Return the (x, y) coordinate for the center point of the cell that contains the specified text.  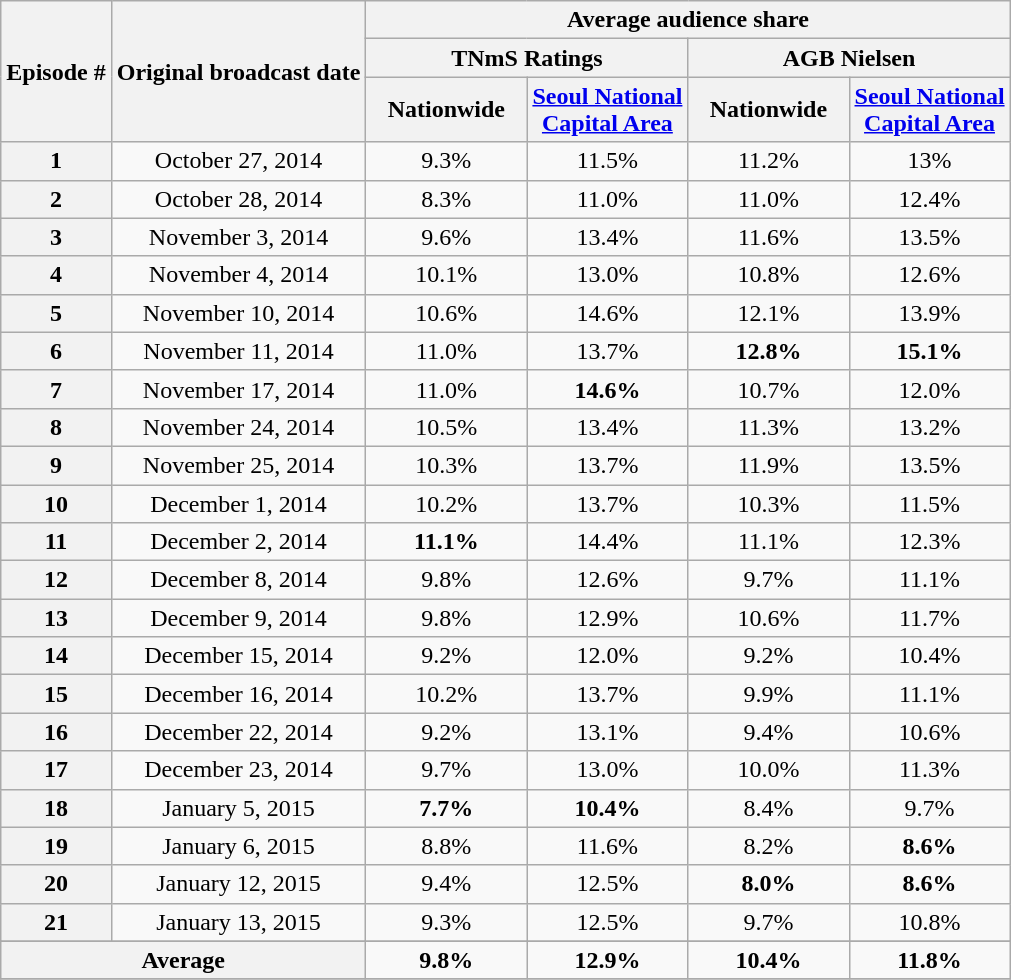
December 8, 2014 (238, 580)
7.7% (446, 808)
1 (56, 161)
8 (56, 427)
December 16, 2014 (238, 694)
8.4% (768, 808)
19 (56, 846)
9.6% (446, 237)
13.2% (930, 427)
10.5% (446, 427)
11.9% (768, 465)
13.1% (608, 732)
11.7% (930, 618)
November 4, 2014 (238, 275)
November 17, 2014 (238, 389)
Average (184, 960)
November 11, 2014 (238, 351)
November 3, 2014 (238, 237)
January 13, 2015 (238, 922)
8.0% (768, 884)
15 (56, 694)
Episode # (56, 72)
11 (56, 542)
10 (56, 503)
12.4% (930, 199)
January 12, 2015 (238, 884)
3 (56, 237)
11.8% (930, 960)
December 2, 2014 (238, 542)
14 (56, 656)
Average audience share (688, 20)
7 (56, 389)
November 25, 2014 (238, 465)
12.3% (930, 542)
4 (56, 275)
November 10, 2014 (238, 313)
October 28, 2014 (238, 199)
October 27, 2014 (238, 161)
15.1% (930, 351)
10.0% (768, 770)
9.9% (768, 694)
20 (56, 884)
21 (56, 922)
Original broadcast date (238, 72)
November 24, 2014 (238, 427)
8.2% (768, 846)
8.8% (446, 846)
14.4% (608, 542)
18 (56, 808)
12.1% (768, 313)
TNmS Ratings (527, 58)
12 (56, 580)
13.9% (930, 313)
AGB Nielsen (849, 58)
10.1% (446, 275)
13 (56, 618)
December 22, 2014 (238, 732)
5 (56, 313)
12.8% (768, 351)
January 6, 2015 (238, 846)
9 (56, 465)
16 (56, 732)
8.3% (446, 199)
December 9, 2014 (238, 618)
December 15, 2014 (238, 656)
January 5, 2015 (238, 808)
11.2% (768, 161)
6 (56, 351)
10.7% (768, 389)
2 (56, 199)
December 1, 2014 (238, 503)
13% (930, 161)
December 23, 2014 (238, 770)
17 (56, 770)
